From the cell containing the given text, extract its center point as [X, Y] coordinate. 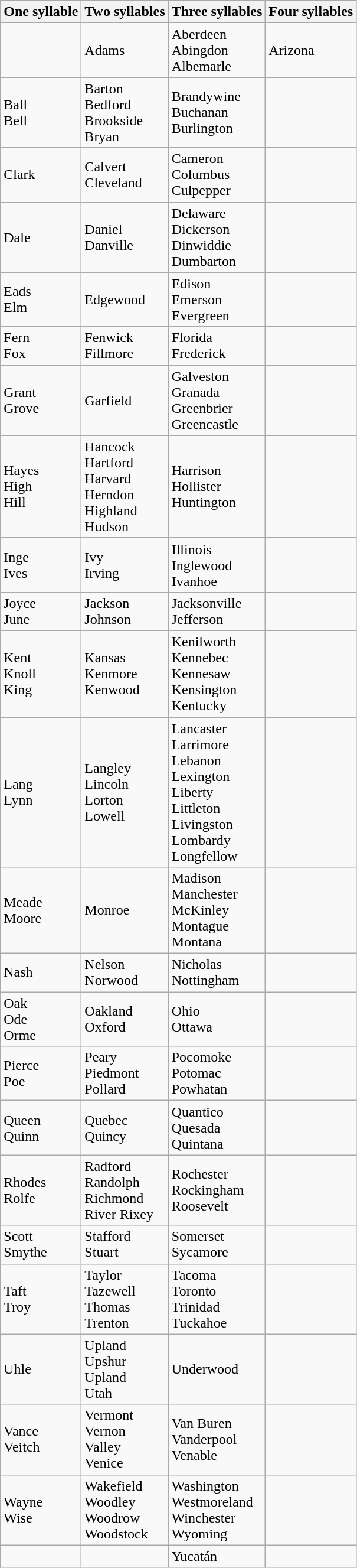
RadfordRandolphRichmondRiver Rixey [125, 1190]
Clark [41, 175]
HayesHighHill [41, 487]
PearyPiedmontPollard [125, 1073]
CalvertCleveland [125, 175]
Four syllables [311, 12]
HarrisonHollisterHuntington [217, 487]
Garfield [125, 401]
NicholasNottingham [217, 972]
WashingtonWestmorelandWinchesterWyoming [217, 1510]
Three syllables [217, 12]
UplandUpshurUplandUtah [125, 1369]
TacomaTorontoTrinidadTuckahoe [217, 1299]
IngeIves [41, 565]
WakefieldWoodleyWoodrowWoodstock [125, 1510]
CameronColumbusCulpepper [217, 175]
FloridaFrederick [217, 346]
MadisonManchesterMcKinleyMontagueMontana [217, 910]
PocomokePotomacPowhatan [217, 1073]
JoyceJune [41, 611]
NelsonNorwood [125, 972]
QuanticoQuesadaQuintana [217, 1128]
GalvestonGranadaGreenbrierGreencastle [217, 401]
Two syllables [125, 12]
IvyIrving [125, 565]
FenwickFillmore [125, 346]
IllinoisInglewoodIvanhoe [217, 565]
OaklandOxford [125, 1019]
KentKnollKing [41, 674]
HancockHartfordHarvardHerndonHighlandHudson [125, 487]
AberdeenAbingdonAlbemarle [217, 50]
KansasKenmoreKenwood [125, 674]
LangleyLincolnLortonLowell [125, 792]
JacksonvilleJefferson [217, 611]
DanielDanville [125, 238]
GrantGrove [41, 401]
EadsElm [41, 300]
Underwood [217, 1369]
BallBell [41, 112]
BrandywineBuchananBurlington [217, 112]
Adams [125, 50]
RhodesRolfe [41, 1190]
One syllable [41, 12]
Uhle [41, 1369]
Monroe [125, 910]
Edgewood [125, 300]
TaylorTazewellThomasTrenton [125, 1299]
LangLynn [41, 792]
Arizona [311, 50]
Dale [41, 238]
SomersetSycamore [217, 1244]
BartonBedfordBrooksideBryan [125, 112]
OhioOttawa [217, 1019]
MeadeMoore [41, 910]
QuebecQuincy [125, 1128]
LancasterLarrimoreLebanonLexingtonLibertyLittletonLivingstonLombardyLongfellow [217, 792]
ScottSmythe [41, 1244]
VermontVernonValleyVenice [125, 1439]
OakOdeOrme [41, 1019]
QueenQuinn [41, 1128]
VanceVeitch [41, 1439]
Van BurenVanderpoolVenable [217, 1439]
PiercePoe [41, 1073]
Nash [41, 972]
FernFox [41, 346]
WayneWise [41, 1510]
JacksonJohnson [125, 611]
EdisonEmersonEvergreen [217, 300]
KenilworthKennebecKennesawKensingtonKentucky [217, 674]
DelawareDickersonDinwiddieDumbarton [217, 238]
TaftTroy [41, 1299]
Yucatán [217, 1556]
StaffordStuart [125, 1244]
RochesterRockinghamRoosevelt [217, 1190]
